Return (x, y) of the center of cell containing provided text 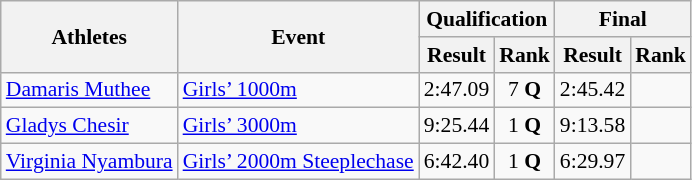
2:47.09 (456, 90)
Girls’ 2000m Steeplechase (298, 162)
2:45.42 (592, 90)
Damaris Muthee (90, 90)
Girls’ 1000m (298, 90)
7 Q (524, 90)
Athletes (90, 36)
Girls’ 3000m (298, 126)
Qualification (487, 19)
9:25.44 (456, 126)
6:42.40 (456, 162)
Gladys Chesir (90, 126)
Final (623, 19)
9:13.58 (592, 126)
6:29.97 (592, 162)
Virginia Nyambura (90, 162)
Event (298, 36)
